For the text-containing cell, return its midpoint in (x, y) coordinate format. 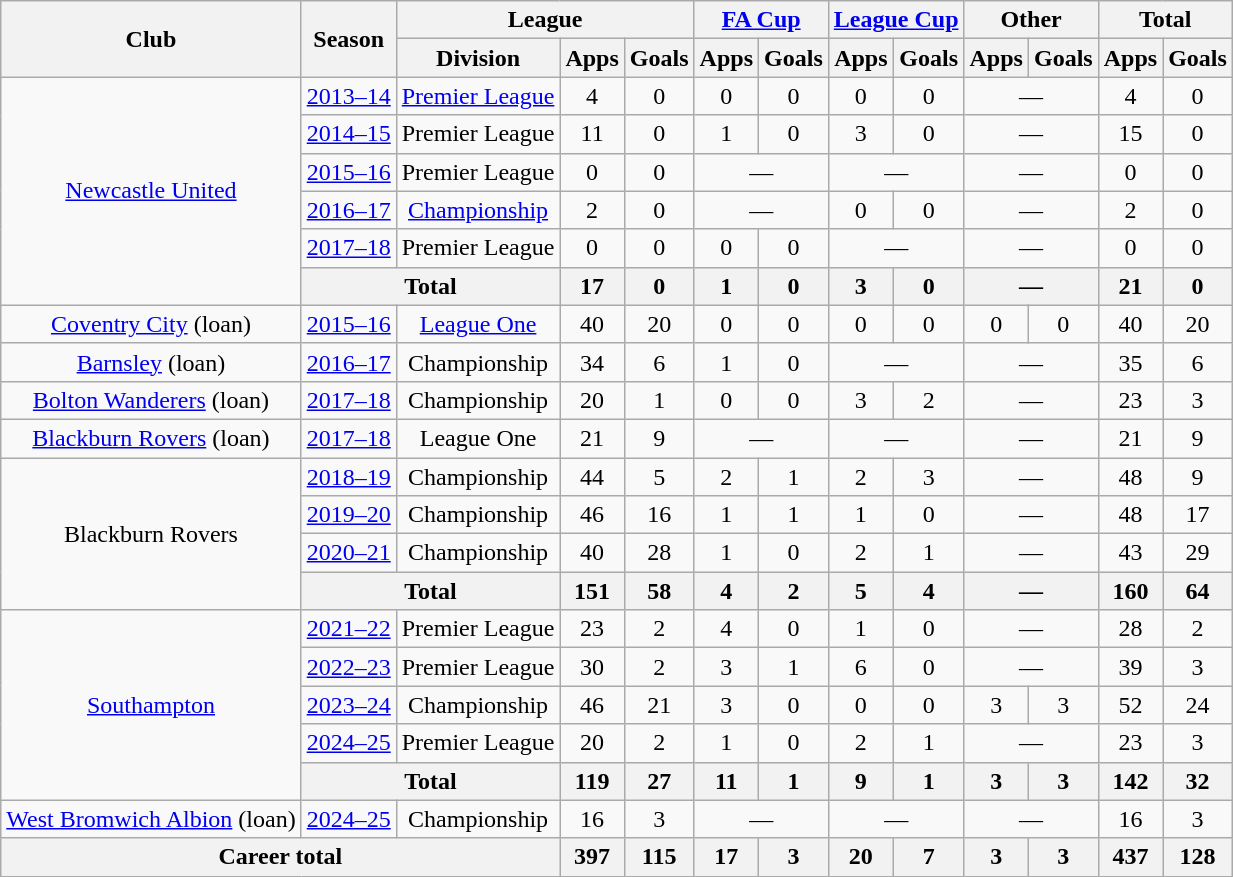
119 (592, 781)
Season (348, 39)
24 (1198, 705)
35 (1130, 362)
43 (1130, 553)
44 (592, 477)
2022–23 (348, 667)
Blackburn Rovers (loan) (151, 438)
437 (1130, 857)
397 (592, 857)
2013–14 (348, 96)
2023–24 (348, 705)
52 (1130, 705)
2020–21 (348, 553)
Bolton Wanderers (loan) (151, 400)
39 (1130, 667)
Barnsley (loan) (151, 362)
142 (1130, 781)
Club (151, 39)
League (545, 20)
Division (478, 58)
2014–15 (348, 134)
64 (1198, 591)
128 (1198, 857)
7 (928, 857)
FA Cup (761, 20)
Southampton (151, 705)
League Cup (896, 20)
151 (592, 591)
West Bromwich Albion (loan) (151, 819)
Other (1031, 20)
15 (1130, 134)
Blackburn Rovers (151, 534)
2018–19 (348, 477)
2019–20 (348, 515)
115 (659, 857)
Career total (280, 857)
34 (592, 362)
27 (659, 781)
29 (1198, 553)
30 (592, 667)
58 (659, 591)
160 (1130, 591)
2021–22 (348, 629)
Coventry City (loan) (151, 324)
Newcastle United (151, 191)
32 (1198, 781)
